Identify which cell holds the provided text, then report its (x, y) central coordinate. 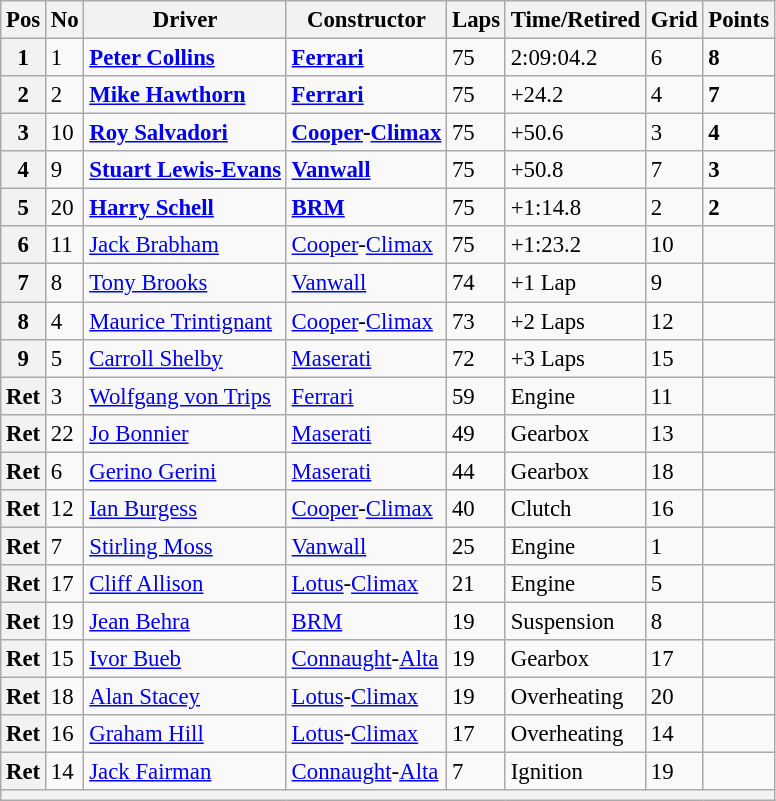
Mike Hawthorn (185, 95)
Jack Brabham (185, 245)
Gerino Gerini (185, 471)
No (65, 20)
Ivor Bueb (185, 659)
Laps (476, 20)
+24.2 (575, 95)
Jo Bonnier (185, 433)
Constructor (366, 20)
74 (476, 283)
21 (476, 584)
Suspension (575, 621)
Wolfgang von Trips (185, 396)
+1:23.2 (575, 245)
Ignition (575, 772)
Grid (674, 20)
59 (476, 396)
+50.8 (575, 170)
Stirling Moss (185, 546)
Points (738, 20)
Peter Collins (185, 58)
73 (476, 321)
Ian Burgess (185, 509)
44 (476, 471)
+1 Lap (575, 283)
25 (476, 546)
49 (476, 433)
Jack Fairman (185, 772)
+50.6 (575, 133)
Stuart Lewis-Evans (185, 170)
Pos (24, 20)
Carroll Shelby (185, 358)
13 (674, 433)
+2 Laps (575, 321)
Cliff Allison (185, 584)
+3 Laps (575, 358)
+1:14.8 (575, 208)
22 (65, 433)
Tony Brooks (185, 283)
Time/Retired (575, 20)
Clutch (575, 509)
Maurice Trintignant (185, 321)
Roy Salvadori (185, 133)
Alan Stacey (185, 697)
Jean Behra (185, 621)
Harry Schell (185, 208)
Driver (185, 20)
40 (476, 509)
72 (476, 358)
2:09:04.2 (575, 58)
Graham Hill (185, 734)
